Search for the cell housing the specified text and yield its (X, Y) center coordinate. 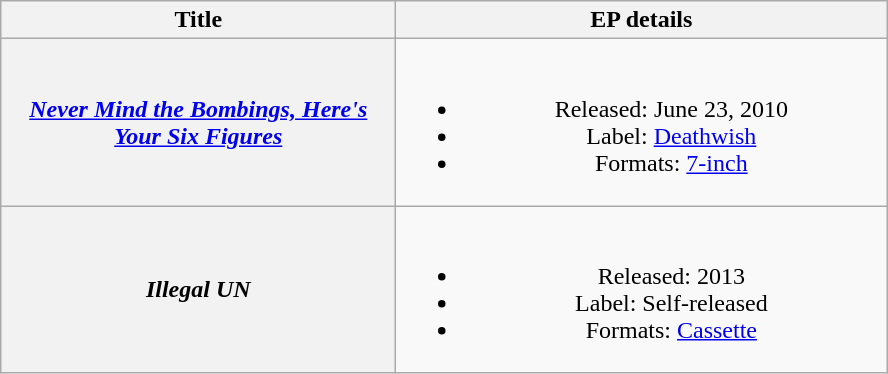
Released: 2013Label: Self-releasedFormats: Cassette (642, 290)
Never Mind the Bombings, Here's Your Six Figures (198, 122)
Released: June 23, 2010Label: DeathwishFormats: 7-inch (642, 122)
Illegal UN (198, 290)
EP details (642, 20)
Title (198, 20)
